Provide the [X, Y] coordinate of the cell's center where the given text is located.  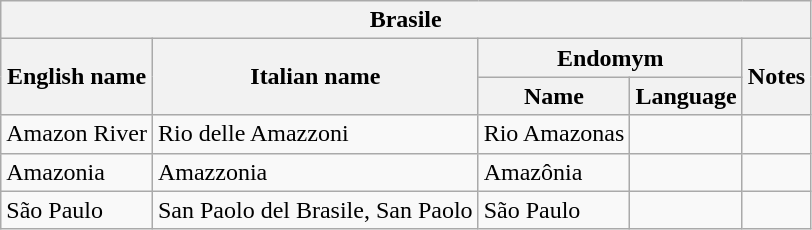
Amazonia [77, 172]
Rio Amazonas [554, 134]
Amazon River [77, 134]
English name [77, 77]
Rio delle Amazzoni [315, 134]
Notes [776, 77]
Name [554, 96]
Italian name [315, 77]
Brasile [406, 20]
San Paolo del Brasile, San Paolo [315, 210]
Amazzonia [315, 172]
Amazônia [554, 172]
Language [686, 96]
Endomym [610, 58]
